Scan for the cell matching the given text and deliver its (X, Y) coordinate at center. 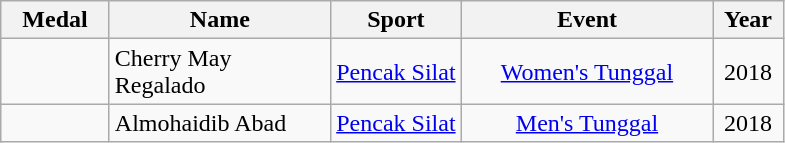
Women's Tunggal (586, 72)
Sport (396, 20)
Men's Tunggal (586, 123)
Cherry May Regalado (220, 72)
Almohaidib Abad (220, 123)
Name (220, 20)
Medal (56, 20)
Year (748, 20)
Event (586, 20)
